From the cell containing the given text, extract its center point as (X, Y) coordinate. 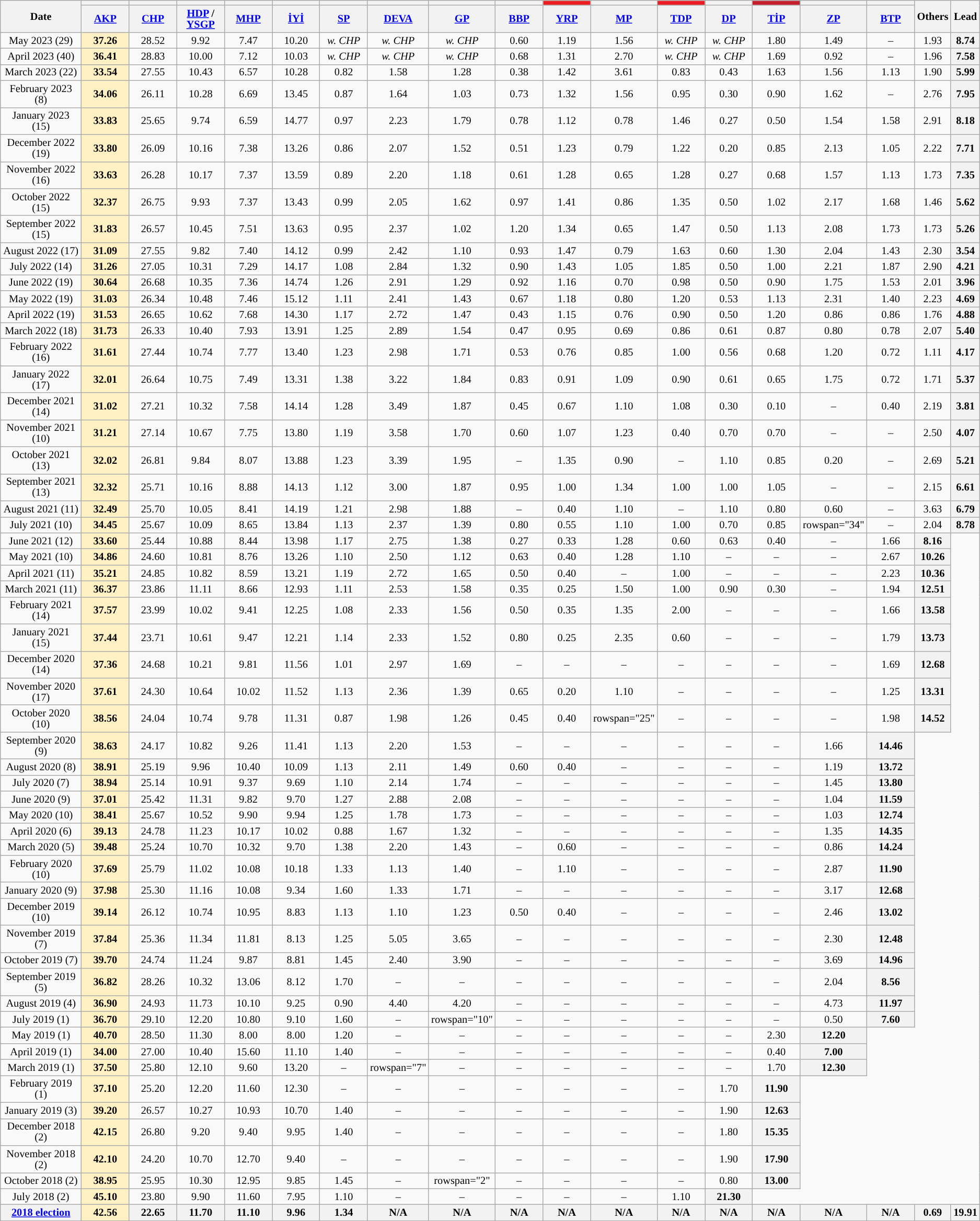
0.93 (520, 251)
10.62 (201, 315)
Lead (965, 16)
10.21 (201, 665)
25.19 (153, 767)
5.21 (965, 460)
38.95 (106, 1181)
May 2023 (29) (41, 41)
1.42 (567, 72)
28.26 (153, 982)
10.81 (201, 556)
1.88 (462, 508)
26.64 (153, 379)
8.83 (296, 912)
31.61 (106, 352)
November 2022 (16) (41, 175)
36.41 (106, 56)
7.60 (891, 1020)
26.09 (153, 148)
November 2018 (2) (41, 1159)
April 2021 (11) (41, 573)
8.76 (248, 556)
23.80 (153, 1196)
DEVA (398, 19)
March 2020 (5) (41, 847)
8.81 (296, 960)
9.92 (201, 41)
14.74 (296, 282)
9.25 (296, 1003)
1.57 (833, 175)
1.74 (462, 783)
1.68 (891, 202)
Others (933, 16)
27.21 (153, 406)
14.96 (891, 960)
December 2020 (14) (41, 665)
November 2019 (7) (41, 939)
12.95 (248, 1181)
11.23 (201, 831)
7.47 (248, 41)
0.89 (344, 175)
24.78 (153, 831)
13.06 (248, 982)
14.77 (296, 121)
4.20 (462, 1003)
32.02 (106, 460)
July 2019 (1) (41, 1020)
1.94 (891, 589)
2.05 (398, 202)
September 2022 (15) (41, 229)
7.00 (833, 1051)
8.59 (248, 573)
3.54 (965, 251)
11.02 (201, 869)
0.47 (520, 330)
0.56 (729, 352)
1.14 (344, 637)
23.71 (153, 637)
2.84 (398, 267)
İYİ (296, 19)
6.69 (248, 94)
10.52 (201, 815)
13.63 (296, 229)
7.77 (248, 352)
1.21 (344, 508)
0.51 (520, 148)
26.68 (153, 282)
10.18 (296, 869)
14.52 (933, 718)
24.93 (153, 1003)
April 2023 (40) (41, 56)
10.31 (201, 267)
3.69 (833, 960)
2.46 (833, 912)
April 2019 (1) (41, 1051)
25.71 (153, 487)
March 2019 (1) (41, 1068)
37.69 (106, 869)
November 2020 (17) (41, 691)
33.83 (106, 121)
2.31 (833, 299)
40.70 (106, 1035)
26.11 (153, 94)
8.78 (965, 525)
37.84 (106, 939)
13.20 (296, 1068)
4.88 (965, 315)
13.45 (296, 94)
31.09 (106, 251)
8.88 (248, 487)
27.44 (153, 352)
3.58 (398, 433)
25.20 (153, 1089)
6.59 (248, 121)
2.22 (933, 148)
39.48 (106, 847)
25.24 (153, 847)
BTP (891, 19)
37.01 (106, 799)
2.53 (398, 589)
0.73 (520, 94)
7.29 (248, 267)
14.17 (296, 267)
13.02 (891, 912)
10.03 (296, 56)
January 2021 (15) (41, 637)
10.45 (201, 229)
2.19 (933, 406)
2.90 (933, 267)
7.68 (248, 315)
2.17 (833, 202)
13.21 (296, 573)
DP (729, 19)
5.05 (398, 939)
0.33 (567, 541)
July 2018 (2) (41, 1196)
27.14 (153, 433)
rowspan="2" (462, 1181)
45.10 (106, 1196)
12.93 (296, 589)
10.61 (201, 637)
13.73 (933, 637)
7.36 (248, 282)
1.01 (344, 665)
39.20 (106, 1111)
March 2023 (22) (41, 72)
24.74 (153, 960)
2.89 (398, 330)
1.15 (567, 315)
March 2021 (11) (41, 589)
11.41 (296, 746)
9.74 (201, 121)
1.67 (398, 831)
1.09 (624, 379)
38.56 (106, 718)
January 2023 (15) (41, 121)
10.00 (201, 56)
15.60 (248, 1051)
2.14 (398, 783)
33.54 (106, 72)
April 2022 (19) (41, 315)
9.78 (248, 718)
May 2022 (19) (41, 299)
9.47 (248, 637)
10.95 (248, 912)
2.42 (398, 251)
CHP (153, 19)
21.30 (729, 1196)
10.80 (248, 1020)
8.07 (248, 460)
7.71 (965, 148)
11.24 (201, 960)
3.49 (398, 406)
February 2022 (16) (41, 352)
23.99 (153, 610)
3.22 (398, 379)
Date (41, 16)
3.63 (933, 508)
24.68 (153, 665)
6.79 (965, 508)
10.20 (296, 41)
9.93 (201, 202)
12.70 (248, 1159)
26.75 (153, 202)
4.07 (965, 433)
10.91 (201, 783)
8.66 (248, 589)
9.26 (248, 746)
25.80 (153, 1068)
October 2019 (7) (41, 960)
7.12 (248, 56)
6.57 (248, 72)
12.10 (201, 1068)
September 2021 (13) (41, 487)
2018 election (41, 1212)
31.26 (106, 267)
1.65 (462, 573)
October 2021 (13) (41, 460)
14.35 (891, 831)
1.30 (777, 251)
14.19 (296, 508)
37.36 (106, 665)
12.51 (933, 589)
3.00 (398, 487)
31.83 (106, 229)
YRP (567, 19)
9.95 (296, 1132)
2.87 (833, 869)
6.61 (965, 487)
13.59 (296, 175)
11.16 (201, 890)
7.46 (248, 299)
1.16 (567, 282)
13.98 (296, 541)
30.64 (106, 282)
11.52 (296, 691)
0.88 (344, 831)
2.69 (933, 460)
February 2023 (8) (41, 94)
1.96 (933, 56)
July 2020 (7) (41, 783)
14.13 (296, 487)
2.70 (624, 56)
31.03 (106, 299)
36.82 (106, 982)
0.10 (777, 406)
9.87 (248, 960)
31.21 (106, 433)
13.84 (296, 525)
10.43 (201, 72)
36.70 (106, 1020)
10.88 (201, 541)
23.86 (153, 589)
7.51 (248, 229)
10.27 (201, 1111)
12.63 (777, 1111)
15.35 (777, 1132)
December 2018 (2) (41, 1132)
9.37 (248, 783)
1.22 (681, 148)
January 2019 (3) (41, 1111)
37.50 (106, 1068)
26.81 (153, 460)
17.90 (777, 1159)
34.86 (106, 556)
3.81 (965, 406)
GP (462, 19)
2.35 (624, 637)
10.64 (201, 691)
12.21 (296, 637)
August 2021 (11) (41, 508)
1.29 (462, 282)
24.17 (153, 746)
10.36 (933, 573)
9.41 (248, 610)
9.10 (296, 1020)
December 2019 (10) (41, 912)
1.78 (398, 815)
27.00 (153, 1051)
rowspan="25" (624, 718)
8.12 (296, 982)
4.40 (398, 1003)
35.21 (106, 573)
10.48 (201, 299)
September 2019 (5) (41, 982)
2.67 (891, 556)
BBP (520, 19)
33.60 (106, 541)
26.33 (153, 330)
42.15 (106, 1132)
25.14 (153, 783)
32.32 (106, 487)
26.34 (153, 299)
3.17 (833, 890)
ZP (833, 19)
0.91 (567, 379)
2.11 (398, 767)
1.07 (567, 433)
7.38 (248, 148)
1.27 (344, 799)
24.04 (153, 718)
2.15 (933, 487)
10.93 (248, 1111)
8.56 (891, 982)
2.41 (398, 299)
25.44 (153, 541)
28.50 (153, 1035)
December 2022 (19) (41, 148)
3.65 (462, 939)
8.44 (248, 541)
8.18 (965, 121)
24.85 (153, 573)
26.12 (153, 912)
1.76 (933, 315)
1.84 (462, 379)
13.88 (296, 460)
October 2022 (15) (41, 202)
24.60 (153, 556)
14.12 (296, 251)
14.30 (296, 315)
33.63 (106, 175)
May 2020 (10) (41, 815)
May 2019 (1) (41, 1035)
June 2020 (9) (41, 799)
13.72 (891, 767)
34.45 (106, 525)
26.65 (153, 315)
1.85 (681, 267)
7.93 (248, 330)
10.26 (933, 556)
28.83 (153, 56)
7.35 (965, 175)
August 2022 (17) (41, 251)
34.06 (106, 94)
October 2020 (10) (41, 718)
9.20 (201, 1132)
2.40 (398, 960)
12.74 (891, 815)
TDP (681, 19)
2.36 (398, 691)
11.11 (201, 589)
38.91 (106, 767)
24.30 (153, 691)
2.76 (933, 94)
38.94 (106, 783)
1.50 (624, 589)
June 2022 (19) (41, 282)
8.74 (965, 41)
2.97 (398, 665)
39.13 (106, 831)
37.44 (106, 637)
8.13 (296, 939)
4.73 (833, 1003)
19.91 (965, 1212)
8.65 (248, 525)
31.02 (106, 406)
13.43 (296, 202)
December 2021 (14) (41, 406)
June 2021 (12) (41, 541)
February 2020 (10) (41, 869)
39.70 (106, 960)
11.73 (201, 1003)
AKP (106, 19)
9.94 (296, 815)
5.99 (965, 72)
2.75 (398, 541)
14.14 (296, 406)
39.14 (106, 912)
42.56 (106, 1212)
15.12 (296, 299)
10.75 (201, 379)
37.10 (106, 1089)
2.01 (933, 282)
7.40 (248, 251)
0.38 (520, 72)
1.31 (567, 56)
1.95 (462, 460)
36.90 (106, 1003)
4.17 (965, 352)
34.00 (106, 1051)
11.34 (201, 939)
25.36 (153, 939)
13.91 (296, 330)
32.37 (106, 202)
5.62 (965, 202)
26.28 (153, 175)
9.81 (248, 665)
March 2022 (18) (41, 330)
8.16 (933, 541)
0.98 (681, 282)
4.69 (965, 299)
11.56 (296, 665)
9.34 (296, 890)
37.57 (106, 610)
September 2020 (9) (41, 746)
14.24 (891, 847)
32.49 (106, 508)
31.73 (106, 330)
9.85 (296, 1181)
11.81 (248, 939)
25.30 (153, 890)
January 2020 (9) (41, 890)
0.55 (567, 525)
January 2022 (17) (41, 379)
25.42 (153, 799)
2.13 (833, 148)
11.70 (201, 1212)
38.63 (106, 746)
29.10 (153, 1020)
14.46 (891, 746)
25.95 (153, 1181)
10.35 (201, 282)
5.40 (965, 330)
10.05 (201, 508)
2.00 (681, 610)
August 2019 (4) (41, 1003)
1.04 (833, 799)
1.64 (398, 94)
13.00 (777, 1181)
4.21 (965, 267)
MP (624, 19)
22.65 (153, 1212)
TİP (777, 19)
2.21 (833, 267)
37.61 (106, 691)
10.10 (248, 1003)
MHP (248, 19)
1.41 (567, 202)
42.10 (106, 1159)
27.05 (153, 267)
3.96 (965, 282)
36.37 (106, 589)
13.58 (933, 610)
3.90 (462, 960)
1.93 (933, 41)
25.65 (153, 121)
26.80 (153, 1132)
9.69 (296, 783)
11.97 (891, 1003)
37.98 (106, 890)
0.82 (344, 72)
31.53 (106, 315)
7.75 (248, 433)
7.49 (248, 379)
November 2021 (10) (41, 433)
24.20 (153, 1159)
33.80 (106, 148)
February 2019 (1) (41, 1089)
5.26 (965, 229)
10.67 (201, 433)
May 2021 (10) (41, 556)
2.88 (398, 799)
10.30 (201, 1181)
3.61 (624, 72)
38.41 (106, 815)
August 2020 (8) (41, 767)
October 2018 (2) (41, 1181)
12.25 (296, 610)
12.48 (891, 939)
HDP / YSGP (201, 19)
25.79 (153, 869)
9.60 (248, 1068)
25.70 (153, 508)
SP (344, 19)
5.37 (965, 379)
rowspan="34" (833, 525)
28.52 (153, 41)
32.01 (106, 379)
37.26 (106, 41)
rowspan="7" (398, 1068)
13.40 (296, 352)
8.41 (248, 508)
February 2021 (14) (41, 610)
9.84 (201, 460)
July 2022 (14) (41, 267)
April 2020 (6) (41, 831)
rowspan="10" (462, 1020)
11.30 (201, 1035)
July 2021 (10) (41, 525)
3.39 (398, 460)
11.59 (891, 799)
